Return the (X, Y) coordinate for the center point of the cell that contains the specified text.  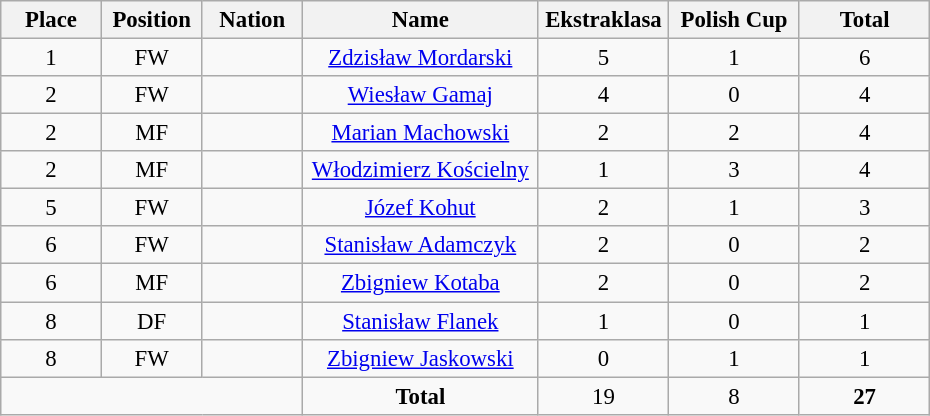
Ekstraklasa (604, 20)
27 (864, 396)
Polish Cup (734, 20)
Zbigniew Jaskowski (421, 358)
Józef Kohut (421, 208)
Name (421, 20)
Wiesław Gamaj (421, 95)
Stanisław Adamczyk (421, 245)
DF (152, 321)
Zdzisław Mordarski (421, 58)
Zbigniew Kotaba (421, 283)
Marian Machowski (421, 133)
Stanisław Flanek (421, 321)
Position (152, 20)
19 (604, 396)
Włodzimierz Kościelny (421, 170)
Place (52, 20)
Nation (252, 20)
